Provide the (x, y) coordinate of the cell's center where the given text is located.  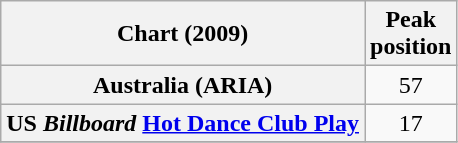
Peakposition (411, 34)
Chart (2009) (183, 34)
Australia (ARIA) (183, 85)
17 (411, 123)
US Billboard Hot Dance Club Play (183, 123)
57 (411, 85)
